Detect which cell encompasses the target text, then output its (x, y) center coordinate. 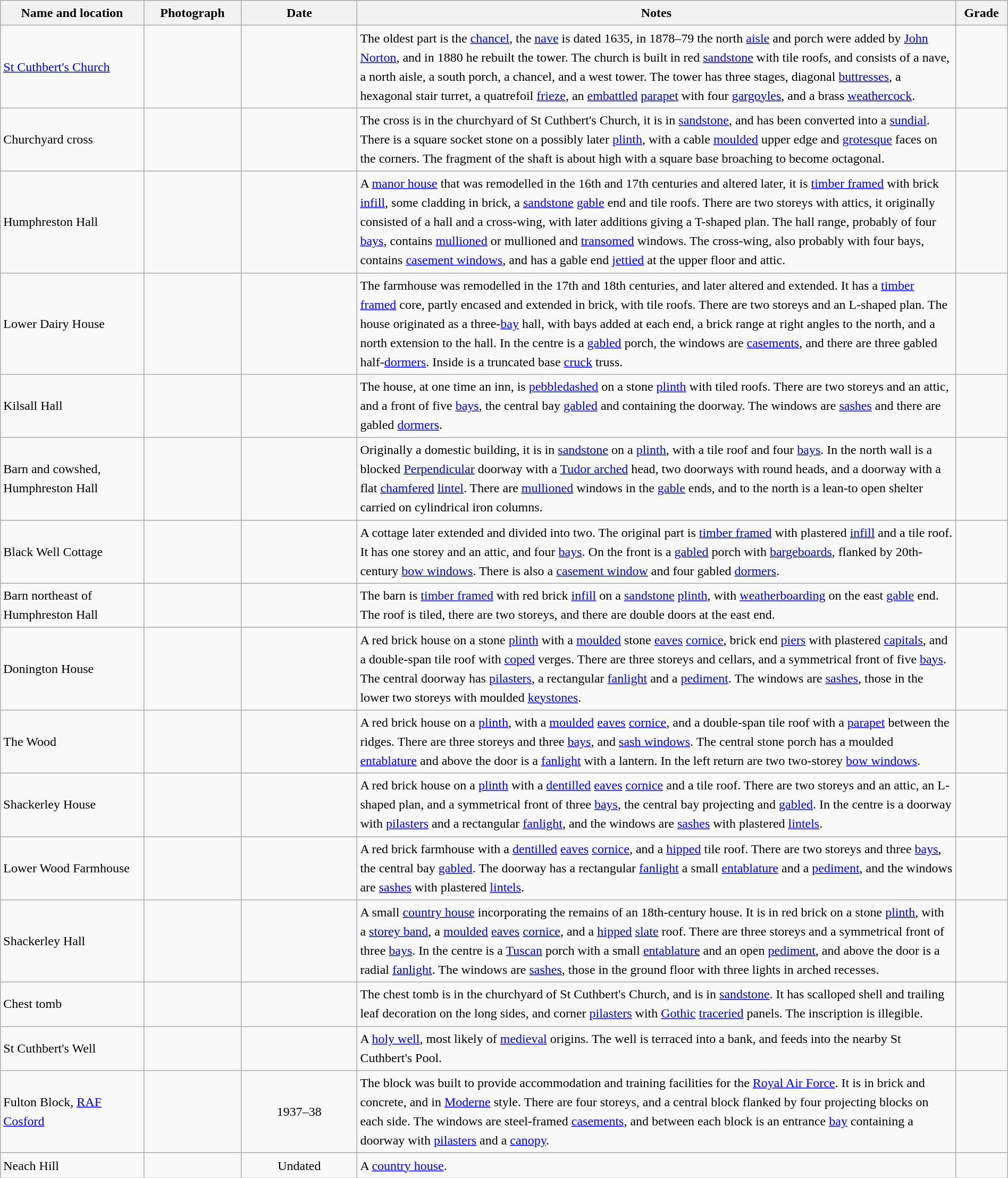
1937–38 (299, 1112)
Photograph (192, 13)
Lower Wood Farmhouse (72, 869)
Kilsall Hall (72, 406)
Churchyard cross (72, 139)
Humphreston Hall (72, 222)
Fulton Block, RAF Cosford (72, 1112)
St Cuthbert's Church (72, 67)
Date (299, 13)
Lower Dairy House (72, 323)
Donington House (72, 669)
Neach Hill (72, 1165)
Chest tomb (72, 1005)
Name and location (72, 13)
St Cuthbert's Well (72, 1048)
The Wood (72, 741)
Undated (299, 1165)
Shackerley House (72, 805)
Black Well Cottage (72, 552)
Barn and cowshed,Humphreston Hall (72, 478)
A country house. (656, 1165)
A holy well, most likely of medieval origins. The well is terraced into a bank, and feeds into the nearby St Cuthbert's Pool. (656, 1048)
Barn northeast of Humphreston Hall (72, 605)
Grade (981, 13)
Notes (656, 13)
Shackerley Hall (72, 941)
